Provide the [x, y] coordinate of the cell's center where the given text is located.  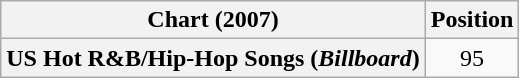
Chart (2007) [213, 20]
Position [472, 20]
US Hot R&B/Hip-Hop Songs (Billboard) [213, 58]
95 [472, 58]
